Search for the cell housing the specified text and yield its [x, y] center coordinate. 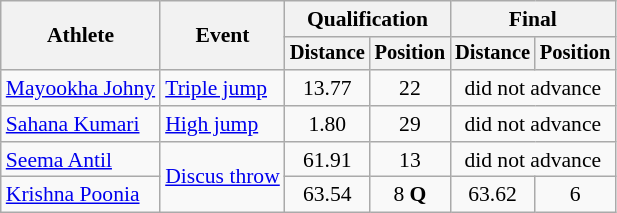
High jump [222, 124]
Krishna Poonia [80, 195]
Sahana Kumari [80, 124]
29 [410, 124]
6 [575, 195]
Qualification [368, 19]
Discus throw [222, 178]
63.62 [492, 195]
13.77 [328, 88]
22 [410, 88]
1.80 [328, 124]
Event [222, 36]
Athlete [80, 36]
Mayookha Johny [80, 88]
Final [532, 19]
Seema Antil [80, 160]
61.91 [328, 160]
Triple jump [222, 88]
13 [410, 160]
8 Q [410, 195]
63.54 [328, 195]
